Extract the (x, y) coordinate from the center of the cell holding the provided text.  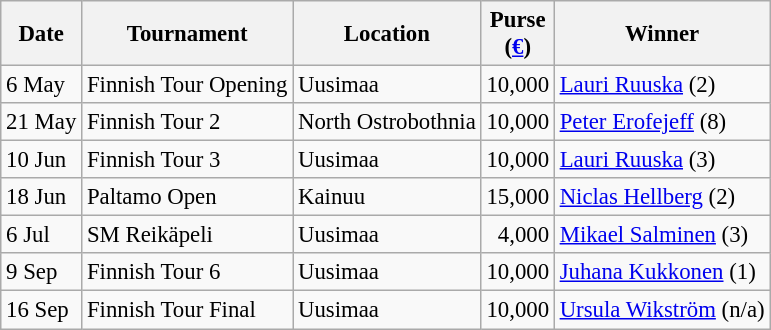
SM Reikäpeli (188, 235)
Finnish Tour Final (188, 310)
Mikael Salminen (3) (662, 235)
6 Jul (42, 235)
18 Jun (42, 197)
16 Sep (42, 310)
4,000 (518, 235)
Winner (662, 34)
21 May (42, 122)
Ursula Wikström (n/a) (662, 310)
10 Jun (42, 160)
Tournament (188, 34)
Paltamo Open (188, 197)
Kainuu (387, 197)
Location (387, 34)
9 Sep (42, 273)
Juhana Kukkonen (1) (662, 273)
Finnish Tour 2 (188, 122)
Purse(€) (518, 34)
Date (42, 34)
Finnish Tour 6 (188, 273)
Lauri Ruuska (2) (662, 85)
15,000 (518, 197)
Niclas Hellberg (2) (662, 197)
Finnish Tour Opening (188, 85)
6 May (42, 85)
North Ostrobothnia (387, 122)
Lauri Ruuska (3) (662, 160)
Finnish Tour 3 (188, 160)
Peter Erofejeff (8) (662, 122)
